Provide the (x, y) coordinate of the cell's center where the given text is located.  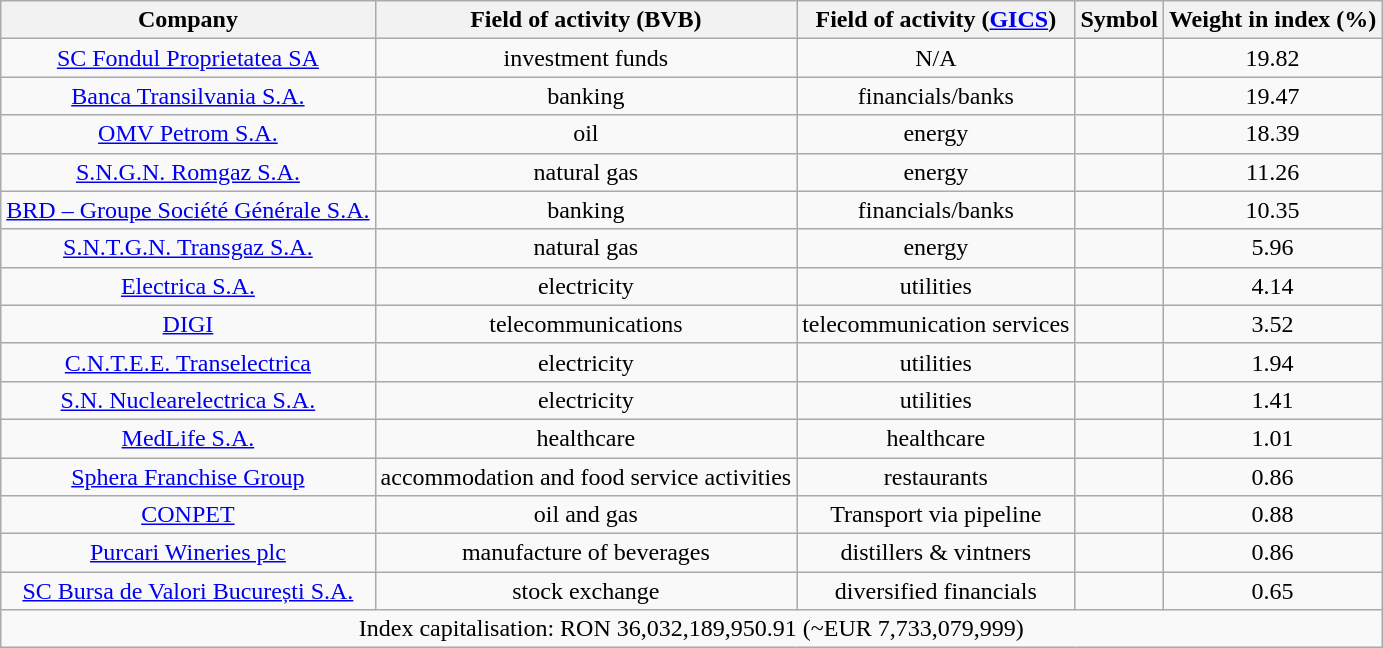
Purcari Wineries plc (188, 553)
1.01 (1272, 438)
C.N.T.E.E. Transelectrica (188, 362)
restaurants (936, 477)
CONPET (188, 515)
Field of activity (GICS) (936, 20)
telecommunication services (936, 324)
DIGI (188, 324)
S.N.T.G.N. Transgaz S.A. (188, 248)
1.41 (1272, 400)
Field of activity (BVB) (586, 20)
BRD – Groupe Société Générale S.A. (188, 210)
19.82 (1272, 58)
Banca Transilvania S.A. (188, 96)
Transport via pipeline (936, 515)
Electrica S.A. (188, 286)
SC Bursa de Valori București S.A. (188, 591)
4.14 (1272, 286)
1.94 (1272, 362)
accommodation and food service activities (586, 477)
18.39 (1272, 134)
Sphera Franchise Group (188, 477)
0.88 (1272, 515)
10.35 (1272, 210)
S.N.G.N. Romgaz S.A. (188, 172)
manufacture of beverages (586, 553)
OMV Petrom S.A. (188, 134)
oil (586, 134)
19.47 (1272, 96)
oil and gas (586, 515)
stock exchange (586, 591)
Symbol (1119, 20)
0.65 (1272, 591)
distillers & vintners (936, 553)
3.52 (1272, 324)
11.26 (1272, 172)
S.N. Nuclearelectrica S.A. (188, 400)
Company (188, 20)
MedLife S.A. (188, 438)
SC Fondul Proprietatea SA (188, 58)
telecommunications (586, 324)
Index capitalisation: RON 36,032,189,950.91 (~EUR 7,733,079,999) (692, 629)
investment funds (586, 58)
N/A (936, 58)
Weight in index (%) (1272, 20)
5.96 (1272, 248)
diversified financials (936, 591)
